Output the [x, y] coordinate of the center of the cell containing the given text.  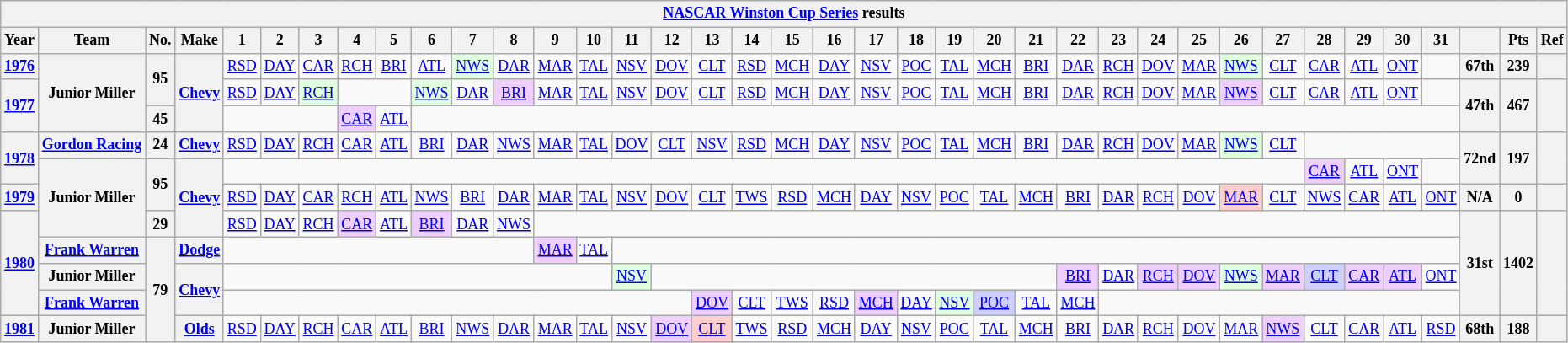
1 [242, 40]
9 [555, 40]
19 [955, 40]
Make [200, 40]
47th [1480, 105]
17 [876, 40]
20 [995, 40]
Ref [1552, 40]
1977 [20, 105]
31 [1441, 40]
197 [1519, 158]
467 [1519, 105]
2 [280, 40]
14 [751, 40]
79 [160, 290]
72nd [1480, 158]
1981 [20, 329]
25 [1199, 40]
1979 [20, 197]
16 [835, 40]
22 [1078, 40]
188 [1519, 329]
7 [473, 40]
30 [1403, 40]
1402 [1519, 263]
31st [1480, 263]
10 [594, 40]
67th [1480, 66]
Olds [200, 329]
Pts [1519, 40]
26 [1241, 40]
Year [20, 40]
28 [1324, 40]
15 [792, 40]
11 [632, 40]
45 [160, 118]
5 [394, 40]
1976 [20, 66]
4 [357, 40]
1980 [20, 263]
13 [712, 40]
8 [514, 40]
18 [916, 40]
No. [160, 40]
Dodge [200, 249]
68th [1480, 329]
Gordon Racing [91, 145]
12 [672, 40]
21 [1036, 40]
NASCAR Winston Cup Series results [784, 13]
N/A [1480, 197]
3 [318, 40]
239 [1519, 66]
Team [91, 40]
23 [1118, 40]
1978 [20, 158]
27 [1283, 40]
0 [1519, 197]
6 [431, 40]
